Search for the cell housing the specified text and yield its (X, Y) center coordinate. 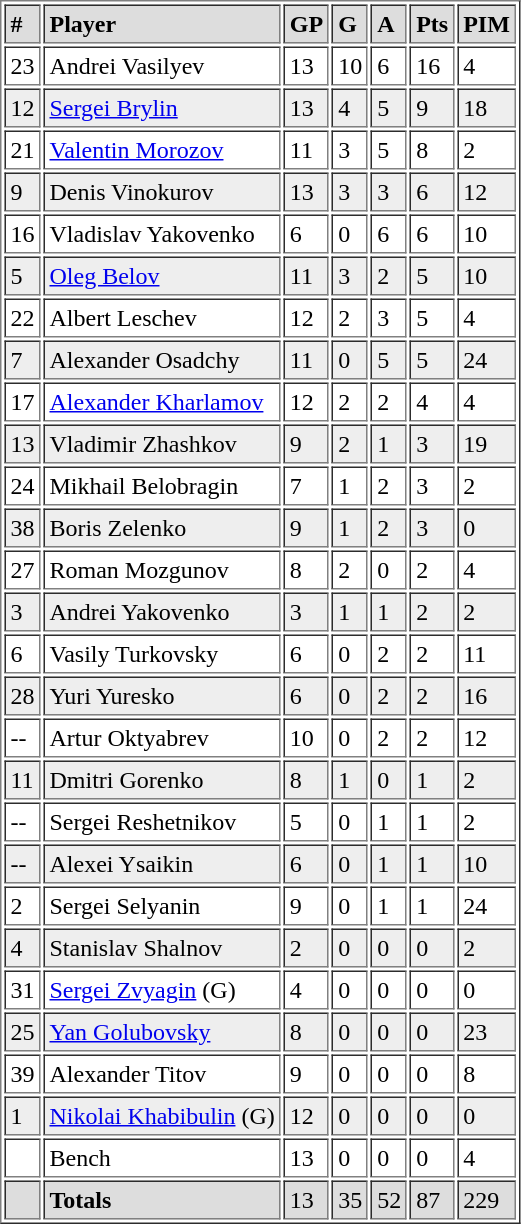
Vladimir Zhashkov (162, 444)
Sergei Reshetnikov (162, 822)
Yan Golubovsky (162, 1032)
39 (22, 1074)
Stanislav Shalnov (162, 948)
22 (22, 318)
Player (162, 24)
Vasily Turkovsky (162, 654)
28 (22, 696)
Alexander Osadchy (162, 360)
Boris Zelenko (162, 528)
Alexander Titov (162, 1074)
Pts (432, 24)
Totals (162, 1200)
27 (22, 570)
Vladislav Yakovenko (162, 234)
Oleg Belov (162, 276)
Sergei Zvyagin (G) (162, 990)
87 (432, 1200)
21 (22, 150)
PIM (486, 24)
18 (486, 108)
A (389, 24)
19 (486, 444)
38 (22, 528)
25 (22, 1032)
Alexei Ysaikin (162, 864)
Andrei Vasilyev (162, 66)
Roman Mozgunov (162, 570)
Valentin Morozov (162, 150)
GP (306, 24)
Bench (162, 1158)
Denis Vinokurov (162, 192)
Alexander Kharlamov (162, 402)
Sergei Selyanin (162, 906)
52 (389, 1200)
Yuri Yuresko (162, 696)
Sergei Brylin (162, 108)
31 (22, 990)
17 (22, 402)
# (22, 24)
Artur Oktyabrev (162, 738)
Albert Leschev (162, 318)
Nikolai Khabibulin (G) (162, 1116)
Dmitri Gorenko (162, 780)
Andrei Yakovenko (162, 612)
Mikhail Belobragin (162, 486)
G (350, 24)
35 (350, 1200)
229 (486, 1200)
